Detect which cell encompasses the target text, then output its (X, Y) center coordinate. 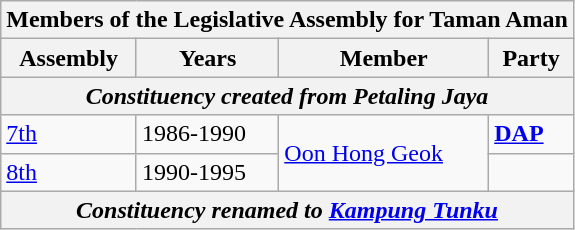
1986-1990 (207, 134)
Member (384, 58)
Constituency renamed to Kampung Tunku (288, 210)
DAP (532, 134)
7th (69, 134)
Years (207, 58)
Members of the Legislative Assembly for Taman Aman (288, 20)
Assembly (69, 58)
1990-1995 (207, 172)
Party (532, 58)
8th (69, 172)
Constituency created from Petaling Jaya (288, 96)
Oon Hong Geok (384, 153)
